Locate the cell with the specified text and output its [X, Y] center coordinate. 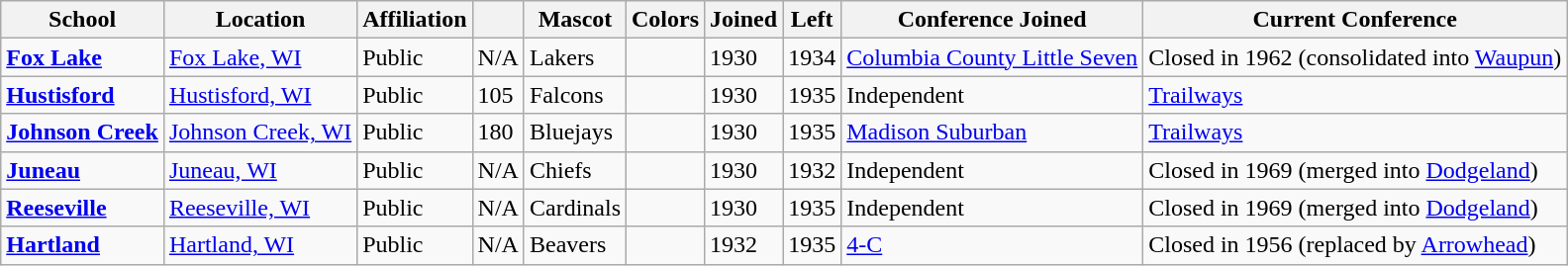
Location [259, 20]
Cardinals [574, 208]
1934 [812, 57]
Fox Lake, WI [259, 57]
Falcons [574, 95]
Closed in 1962 (consolidated into Waupun) [1355, 57]
Colors [665, 20]
Hustisford [83, 95]
School [83, 20]
Chiefs [574, 170]
Affiliation [415, 20]
Hartland [83, 245]
180 [498, 133]
Joined [744, 20]
Mascot [574, 20]
Current Conference [1355, 20]
Conference Joined [992, 20]
4-C [992, 245]
Left [812, 20]
Juneau, WI [259, 170]
Closed in 1956 (replaced by Arrowhead) [1355, 245]
Johnson Creek, WI [259, 133]
Hartland, WI [259, 245]
Bluejays [574, 133]
Johnson Creek [83, 133]
105 [498, 95]
Fox Lake [83, 57]
Reeseville [83, 208]
Reeseville, WI [259, 208]
Columbia County Little Seven [992, 57]
Hustisford, WI [259, 95]
Beavers [574, 245]
Madison Suburban [992, 133]
Lakers [574, 57]
Juneau [83, 170]
